Scan for the cell matching the given text and deliver its [X, Y] coordinate at center. 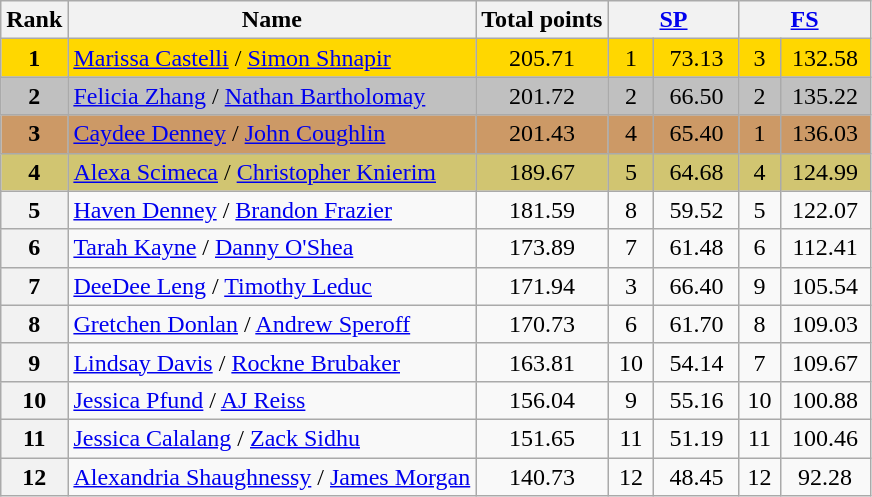
DeeDee Leng / Timothy Leduc [272, 286]
112.41 [825, 248]
140.73 [542, 477]
FS [804, 20]
59.52 [696, 210]
109.03 [825, 324]
171.94 [542, 286]
173.89 [542, 248]
201.43 [542, 134]
SP [674, 20]
205.71 [542, 58]
100.46 [825, 438]
Rank [34, 20]
Gretchen Donlan / Andrew Speroff [272, 324]
181.59 [542, 210]
Jessica Calalang / Zack Sidhu [272, 438]
64.68 [696, 172]
151.65 [542, 438]
189.67 [542, 172]
Total points [542, 20]
136.03 [825, 134]
100.88 [825, 400]
109.67 [825, 362]
105.54 [825, 286]
66.50 [696, 96]
51.19 [696, 438]
132.58 [825, 58]
65.40 [696, 134]
163.81 [542, 362]
Marissa Castelli / Simon Shnapir [272, 58]
Felicia Zhang / Nathan Bartholomay [272, 96]
122.07 [825, 210]
135.22 [825, 96]
61.48 [696, 248]
61.70 [696, 324]
66.40 [696, 286]
Alexa Scimeca / Christopher Knierim [272, 172]
Alexandria Shaughnessy / James Morgan [272, 477]
156.04 [542, 400]
Haven Denney / Brandon Frazier [272, 210]
124.99 [825, 172]
201.72 [542, 96]
Caydee Denney / John Coughlin [272, 134]
54.14 [696, 362]
170.73 [542, 324]
Name [272, 20]
73.13 [696, 58]
Lindsay Davis / Rockne Brubaker [272, 362]
Tarah Kayne / Danny O'Shea [272, 248]
92.28 [825, 477]
48.45 [696, 477]
Jessica Pfund / AJ Reiss [272, 400]
55.16 [696, 400]
